Capture the cell that displays the provided text and extract its [x, y] central coordinate. 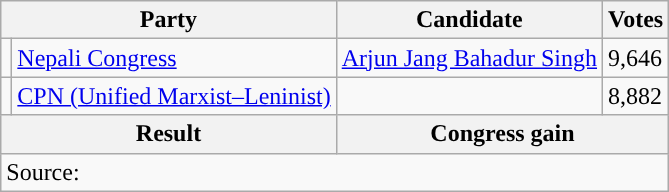
Nepali Congress [174, 58]
Result [168, 134]
Arjun Jang Bahadur Singh [469, 58]
Candidate [469, 20]
8,882 [636, 96]
Congress gain [502, 134]
Votes [636, 20]
Party [168, 20]
Source: [335, 172]
9,646 [636, 58]
CPN (Unified Marxist–Leninist) [174, 96]
